Return the (x, y) coordinate for the center point of the cell that contains the specified text.  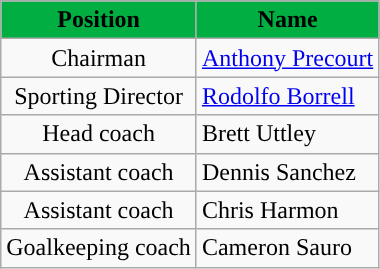
Dennis Sanchez (287, 172)
Chairman (99, 58)
Position (99, 20)
Sporting Director (99, 96)
Anthony Precourt (287, 58)
Cameron Sauro (287, 248)
Name (287, 20)
Rodolfo Borrell (287, 96)
Chris Harmon (287, 210)
Head coach (99, 134)
Brett Uttley (287, 134)
Goalkeeping coach (99, 248)
